Return the [x, y] coordinate for the center point of the cell that contains the specified text.  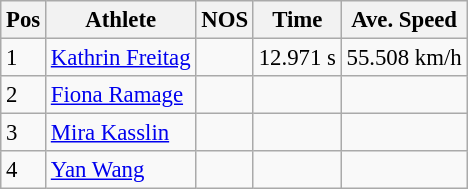
Fiona Ramage [121, 95]
4 [24, 170]
1 [24, 58]
12.971 s [297, 58]
3 [24, 133]
Ave. Speed [404, 20]
Athlete [121, 20]
Mira Kasslin [121, 133]
2 [24, 95]
Kathrin Freitag [121, 58]
NOS [224, 20]
Pos [24, 20]
Time [297, 20]
55.508 km/h [404, 58]
Yan Wang [121, 170]
